Locate the cell with the specified text and output its [x, y] center coordinate. 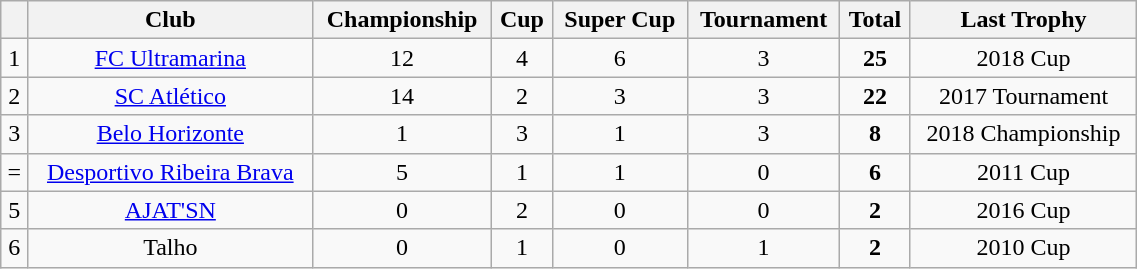
= [14, 172]
Total [875, 20]
14 [402, 96]
2016 Cup [1024, 210]
12 [402, 58]
Talho [170, 248]
Championship [402, 20]
2017 Tournament [1024, 96]
AJAT'SN [170, 210]
Last Trophy [1024, 20]
Desportivo Ribeira Brava [170, 172]
2011 Cup [1024, 172]
Belo Horizonte [170, 134]
FC Ultramarina [170, 58]
25 [875, 58]
2010 Cup [1024, 248]
SC Atlético [170, 96]
2018 Cup [1024, 58]
8 [875, 134]
Tournament [764, 20]
4 [522, 58]
Club [170, 20]
2018 Championship [1024, 134]
22 [875, 96]
Super Cup [620, 20]
Cup [522, 20]
